Determine the (X, Y) coordinate at the center of the cell enclosing the given text.  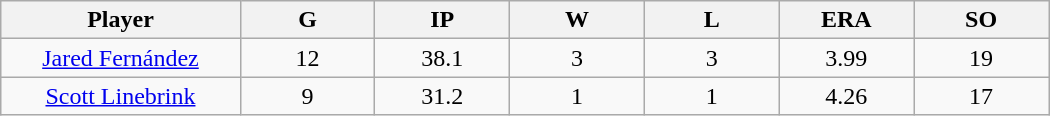
ERA (846, 20)
IP (442, 20)
L (712, 20)
Jared Fernández (120, 58)
9 (308, 96)
Scott Linebrink (120, 96)
31.2 (442, 96)
G (308, 20)
SO (982, 20)
17 (982, 96)
3.99 (846, 58)
19 (982, 58)
12 (308, 58)
38.1 (442, 58)
4.26 (846, 96)
W (578, 20)
Player (120, 20)
